Locate the cell with the specified text and output its (x, y) center coordinate. 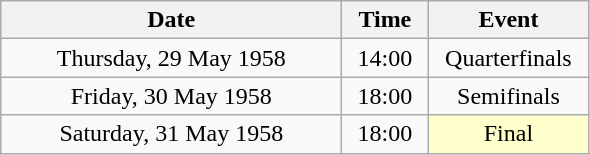
Final (508, 134)
Quarterfinals (508, 58)
Semifinals (508, 96)
Friday, 30 May 1958 (172, 96)
Saturday, 31 May 1958 (172, 134)
Thursday, 29 May 1958 (172, 58)
Date (172, 20)
Time (385, 20)
14:00 (385, 58)
Event (508, 20)
